Output the (x, y) coordinate of the center of the cell containing the given text.  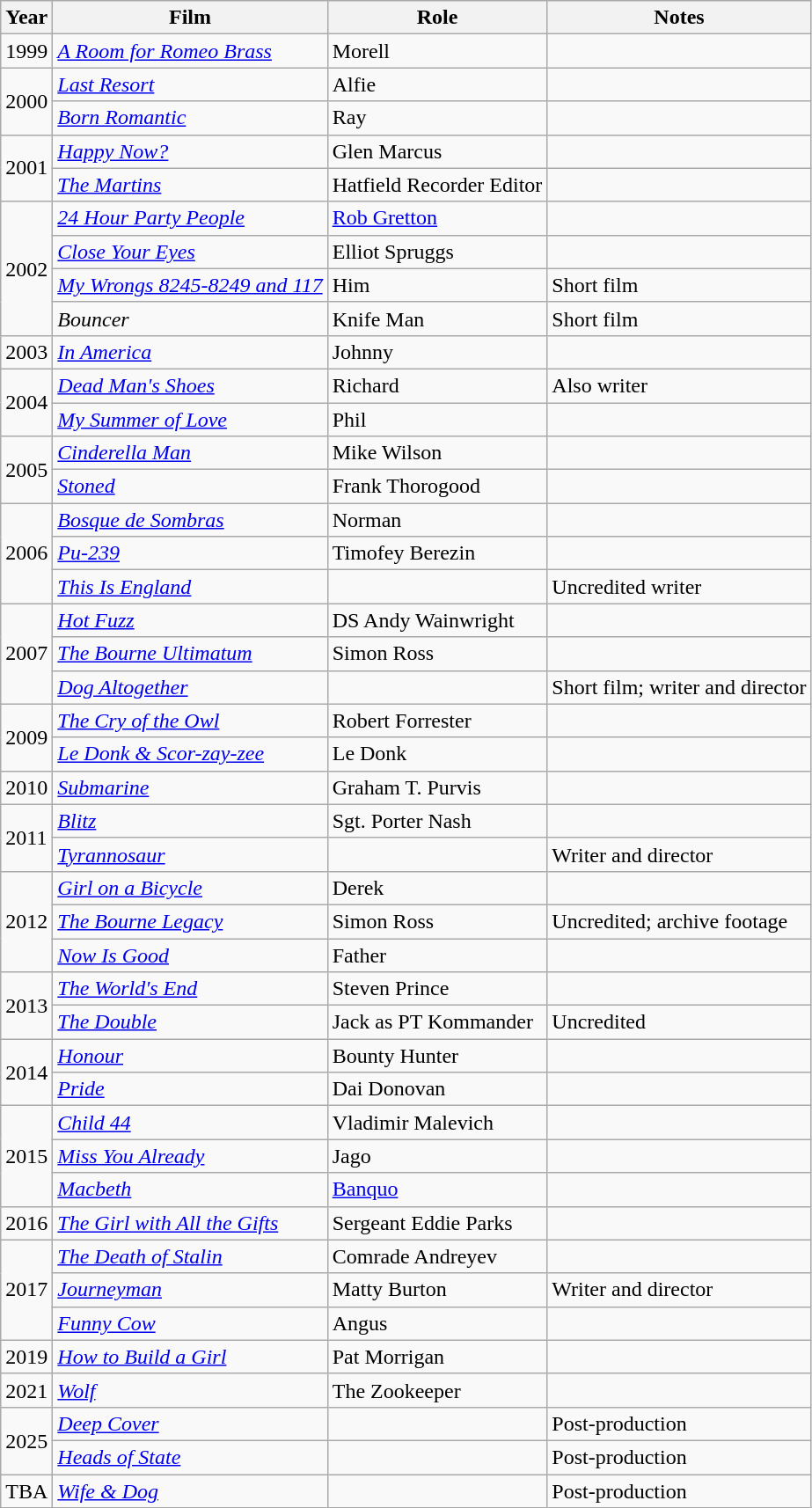
Bouncer (190, 318)
2021 (26, 1390)
Girl on a Bicycle (190, 888)
Also writer (679, 385)
Frank Thorogood (437, 487)
The World's End (190, 989)
Rob Gretton (437, 218)
2001 (26, 168)
Pu-239 (190, 553)
2010 (26, 787)
Wolf (190, 1390)
Angus (437, 1323)
2014 (26, 1072)
The Bourne Ultimatum (190, 654)
Morell (437, 51)
Steven Prince (437, 989)
Funny Cow (190, 1323)
Le Donk (437, 754)
Honour (190, 1056)
This Is England (190, 587)
Elliot Spruggs (437, 252)
Matty Burton (437, 1290)
Stoned (190, 487)
2019 (26, 1357)
Robert Forrester (437, 721)
Journeyman (190, 1290)
Timofey Berezin (437, 553)
Alfie (437, 84)
My Wrongs 8245-8249 and 117 (190, 285)
2025 (26, 1440)
2015 (26, 1156)
Uncredited writer (679, 587)
Pat Morrigan (437, 1357)
Child 44 (190, 1123)
The Double (190, 1022)
Dead Man's Shoes (190, 385)
Year (26, 18)
Jago (437, 1156)
Father (437, 955)
Notes (679, 18)
In America (190, 352)
2003 (26, 352)
2007 (26, 654)
Bounty Hunter (437, 1056)
The Death of Stalin (190, 1256)
Born Romantic (190, 118)
Mike Wilson (437, 453)
Richard (437, 385)
Role (437, 18)
Now Is Good (190, 955)
Glen Marcus (437, 151)
The Cry of the Owl (190, 721)
Johnny (437, 352)
Dog Altogether (190, 687)
DS Andy Wainwright (437, 620)
2005 (26, 470)
Graham T. Purvis (437, 787)
Tyrannosaur (190, 854)
The Girl with All the Gifts (190, 1223)
Derek (437, 888)
Close Your Eyes (190, 252)
Cinderella Man (190, 453)
My Summer of Love (190, 420)
Deep Cover (190, 1424)
2004 (26, 402)
1999 (26, 51)
Banquo (437, 1190)
TBA (26, 1491)
Miss You Already (190, 1156)
24 Hour Party People (190, 218)
Him (437, 285)
Uncredited; archive footage (679, 921)
2013 (26, 1006)
Bosque de Sombras (190, 520)
Phil (437, 420)
2017 (26, 1290)
Blitz (190, 821)
2011 (26, 838)
Wife & Dog (190, 1491)
Pride (190, 1089)
Sgt. Porter Nash (437, 821)
Norman (437, 520)
A Room for Romeo Brass (190, 51)
Dai Donovan (437, 1089)
Happy Now? (190, 151)
2006 (26, 553)
2000 (26, 101)
2016 (26, 1223)
Le Donk & Scor-zay-zee (190, 754)
Heads of State (190, 1457)
Hot Fuzz (190, 620)
Comrade Andreyev (437, 1256)
Macbeth (190, 1190)
Ray (437, 118)
Jack as PT Kommander (437, 1022)
The Bourne Legacy (190, 921)
Knife Man (437, 318)
The Martins (190, 185)
Vladimir Malevich (437, 1123)
2012 (26, 921)
Sergeant Eddie Parks (437, 1223)
Last Resort (190, 84)
Film (190, 18)
2002 (26, 268)
How to Build a Girl (190, 1357)
Uncredited (679, 1022)
Submarine (190, 787)
2009 (26, 737)
Short film; writer and director (679, 687)
Hatfield Recorder Editor (437, 185)
The Zookeeper (437, 1390)
